Capture the cell that displays the provided text and extract its [X, Y] central coordinate. 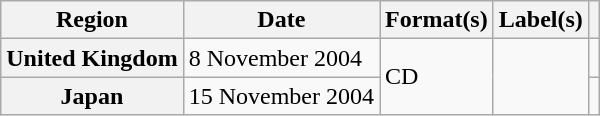
United Kingdom [92, 58]
Format(s) [437, 20]
8 November 2004 [281, 58]
15 November 2004 [281, 96]
Label(s) [540, 20]
Japan [92, 96]
Region [92, 20]
CD [437, 77]
Date [281, 20]
